Output the (x, y) coordinate of the center of the cell containing the given text.  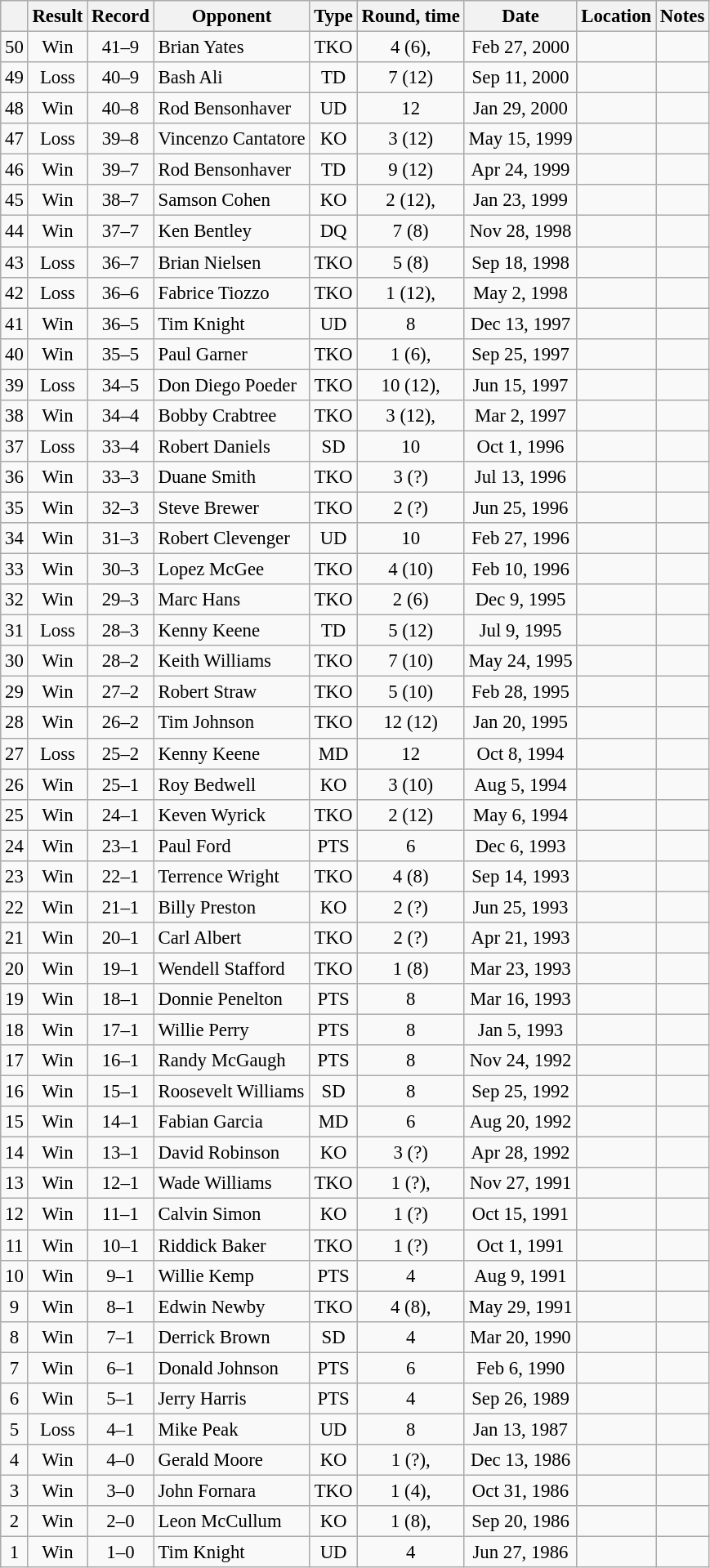
Riddick Baker (232, 1245)
39–7 (121, 170)
Vincenzo Cantatore (232, 139)
Mike Peak (232, 1429)
Oct 1, 1991 (520, 1245)
22–1 (121, 877)
27–2 (121, 692)
Type (333, 16)
Result (57, 16)
21–1 (121, 907)
1–0 (121, 1552)
5 (12) (410, 631)
Apr 21, 1993 (520, 938)
13–1 (121, 1153)
Roosevelt Williams (232, 1092)
Jan 13, 1987 (520, 1429)
11 (15, 1245)
4–1 (121, 1429)
4 (6), (410, 47)
6–1 (121, 1368)
7 (12) (410, 78)
8–1 (121, 1307)
Marc Hans (232, 600)
27 (15, 753)
9 (15, 1307)
46 (15, 170)
3–0 (121, 1490)
May 6, 1994 (520, 815)
20 (15, 968)
1 (8), (410, 1521)
47 (15, 139)
35–5 (121, 354)
Feb 10, 1996 (520, 570)
Donnie Penelton (232, 999)
25 (15, 815)
49 (15, 78)
May 24, 1995 (520, 661)
Steve Brewer (232, 507)
25–1 (121, 784)
Jul 13, 1996 (520, 477)
Jun 25, 1996 (520, 507)
41–9 (121, 47)
Notes (683, 16)
5 (8) (410, 262)
Sep 20, 1986 (520, 1521)
20–1 (121, 938)
Calvin Simon (232, 1214)
37–7 (121, 231)
Tim Johnson (232, 723)
Sep 11, 2000 (520, 78)
36–6 (121, 293)
40–8 (121, 109)
2 (15, 1521)
3 (12), (410, 416)
5 (10) (410, 692)
17 (15, 1061)
3 (15, 1490)
38–7 (121, 200)
Donald Johnson (232, 1368)
Fabrice Tiozzo (232, 293)
Robert Clevenger (232, 538)
14 (15, 1153)
33–4 (121, 446)
15 (15, 1122)
45 (15, 200)
Oct 31, 1986 (520, 1490)
18 (15, 1030)
4–0 (121, 1460)
Nov 27, 1991 (520, 1184)
Fabian Garcia (232, 1122)
Sep 26, 1989 (520, 1399)
Dec 13, 1986 (520, 1460)
Nov 24, 1992 (520, 1061)
23 (15, 877)
7 (8) (410, 231)
3 (10) (410, 784)
30 (15, 661)
Oct 1, 1996 (520, 446)
9 (12) (410, 170)
34–4 (121, 416)
Jan 29, 2000 (520, 109)
Mar 16, 1993 (520, 999)
Brian Nielsen (232, 262)
15–1 (121, 1092)
May 15, 1999 (520, 139)
28–2 (121, 661)
Mar 2, 1997 (520, 416)
9–1 (121, 1275)
May 29, 1991 (520, 1307)
32–3 (121, 507)
48 (15, 109)
11–1 (121, 1214)
10 (12), (410, 385)
12 (12) (410, 723)
Duane Smith (232, 477)
1 (4), (410, 1490)
2–0 (121, 1521)
32 (15, 600)
Robert Straw (232, 692)
36 (15, 477)
3 (12) (410, 139)
38 (15, 416)
Apr 24, 1999 (520, 170)
1 (8) (410, 968)
Brian Yates (232, 47)
33–3 (121, 477)
30–3 (121, 570)
28–3 (121, 631)
May 2, 1998 (520, 293)
2 (12) (410, 815)
Don Diego Poeder (232, 385)
42 (15, 293)
16 (15, 1092)
Date (520, 16)
Derrick Brown (232, 1337)
7 (10) (410, 661)
34 (15, 538)
Leon McCullum (232, 1521)
Gerald Moore (232, 1460)
Feb 28, 1995 (520, 692)
Keven Wyrick (232, 815)
1 (12), (410, 293)
2 (12), (410, 200)
4 (8), (410, 1307)
50 (15, 47)
Jul 9, 1995 (520, 631)
Jun 25, 1993 (520, 907)
36–7 (121, 262)
12–1 (121, 1184)
29–3 (121, 600)
Terrence Wright (232, 877)
16–1 (121, 1061)
31–3 (121, 538)
26 (15, 784)
19–1 (121, 968)
David Robinson (232, 1153)
Dec 13, 1997 (520, 324)
Wade Williams (232, 1184)
Location (616, 16)
Robert Daniels (232, 446)
Sep 18, 1998 (520, 262)
35 (15, 507)
1 (15, 1552)
Aug 5, 1994 (520, 784)
37 (15, 446)
Samson Cohen (232, 200)
Bobby Crabtree (232, 416)
Willie Kemp (232, 1275)
Mar 20, 1990 (520, 1337)
Keith Williams (232, 661)
Round, time (410, 16)
Willie Perry (232, 1030)
17–1 (121, 1030)
23–1 (121, 846)
Billy Preston (232, 907)
Paul Ford (232, 846)
40–9 (121, 78)
7–1 (121, 1337)
Sep 25, 1997 (520, 354)
29 (15, 692)
13 (15, 1184)
DQ (333, 231)
Oct 15, 1991 (520, 1214)
39 (15, 385)
Roy Bedwell (232, 784)
Feb 6, 1990 (520, 1368)
14–1 (121, 1122)
Opponent (232, 16)
21 (15, 938)
Feb 27, 1996 (520, 538)
26–2 (121, 723)
Sep 25, 1992 (520, 1092)
Dec 9, 1995 (520, 600)
Jan 20, 1995 (520, 723)
Jan 5, 1993 (520, 1030)
5–1 (121, 1399)
31 (15, 631)
Sep 14, 1993 (520, 877)
Mar 23, 1993 (520, 968)
18–1 (121, 999)
41 (15, 324)
Edwin Newby (232, 1307)
24 (15, 846)
Carl Albert (232, 938)
Aug 20, 1992 (520, 1122)
10–1 (121, 1245)
Wendell Stafford (232, 968)
19 (15, 999)
Dec 6, 1993 (520, 846)
John Fornara (232, 1490)
28 (15, 723)
40 (15, 354)
Apr 28, 1992 (520, 1153)
Randy McGaugh (232, 1061)
4 (10) (410, 570)
7 (15, 1368)
2 (6) (410, 600)
Bash Ali (232, 78)
Paul Garner (232, 354)
34–5 (121, 385)
25–2 (121, 753)
Nov 28, 1998 (520, 231)
Ken Bentley (232, 231)
33 (15, 570)
Record (121, 16)
Jun 27, 1986 (520, 1552)
Feb 27, 2000 (520, 47)
39–8 (121, 139)
Aug 9, 1991 (520, 1275)
Jun 15, 1997 (520, 385)
44 (15, 231)
Jan 23, 1999 (520, 200)
36–5 (121, 324)
24–1 (121, 815)
Lopez McGee (232, 570)
43 (15, 262)
22 (15, 907)
1 (6), (410, 354)
4 (8) (410, 877)
Oct 8, 1994 (520, 753)
5 (15, 1429)
Jerry Harris (232, 1399)
